Identify which cell holds the provided text, then report its [x, y] central coordinate. 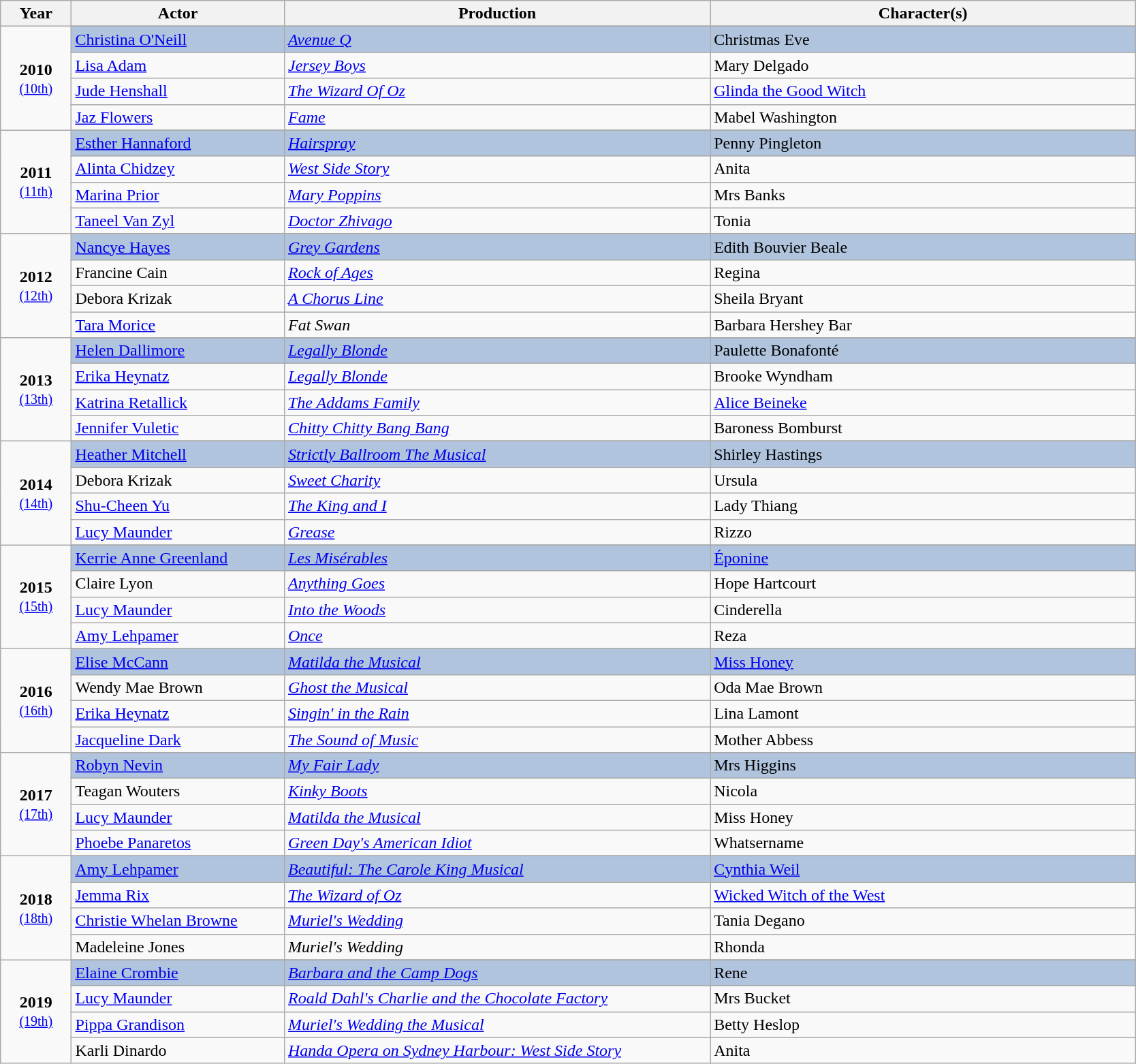
Jersey Boys [497, 65]
The Wizard of Oz [497, 895]
Roald Dahl's Charlie and the Chocolate Factory [497, 999]
2013(13th) [36, 390]
Robyn Nevin [178, 766]
Shu-Cheen Yu [178, 506]
Ursula [924, 480]
Baroness Bomburst [924, 428]
Into the Woods [497, 610]
Ghost the Musical [497, 687]
Phoebe Panaretos [178, 843]
Mary Poppins [497, 195]
Éponine [924, 558]
Shirley Hastings [924, 454]
Christina O'Neill [178, 40]
Karli Dinardo [178, 1050]
Hope Hartcourt [924, 584]
Chitty Chitty Bang Bang [497, 428]
Anything Goes [497, 584]
2010(10th) [36, 78]
Regina [924, 272]
Hairspray [497, 143]
Mrs Banks [924, 195]
Alinta Chidzey [178, 169]
The Wizard Of Oz [497, 91]
Tara Morice [178, 325]
Mabel Washington [924, 117]
Character(s) [924, 14]
2012(12th) [36, 285]
Sheila Bryant [924, 298]
Sweet Charity [497, 480]
Production [497, 14]
2015(15th) [36, 597]
Whatsername [924, 843]
Tania Degano [924, 921]
Elaine Crombie [178, 973]
Brooke Wyndham [924, 377]
Cynthia Weil [924, 869]
Year [36, 14]
Alice Beineke [924, 403]
Handa Opera on Sydney Harbour: West Side Story [497, 1050]
Green Day's American Idiot [497, 843]
Christie Whelan Browne [178, 921]
Nancye Hayes [178, 247]
Jacqueline Dark [178, 739]
West Side Story [497, 169]
Pippa Grandison [178, 1024]
Beautiful: The Carole King Musical [497, 869]
The Sound of Music [497, 739]
Francine Cain [178, 272]
The Addams Family [497, 403]
Fat Swan [497, 325]
Christmas Eve [924, 40]
Reza [924, 636]
Fame [497, 117]
2014(14th) [36, 493]
Glinda the Good Witch [924, 91]
Taneel Van Zyl [178, 221]
Lady Thiang [924, 506]
Jemma Rix [178, 895]
Jennifer Vuletic [178, 428]
Wicked Witch of the West [924, 895]
Actor [178, 14]
Muriel's Wedding the Musical [497, 1024]
Barbara and the Camp Dogs [497, 973]
Lisa Adam [178, 65]
Claire Lyon [178, 584]
Kerrie Anne Greenland [178, 558]
Heather Mitchell [178, 454]
Mrs Higgins [924, 766]
Tonia [924, 221]
Nicola [924, 792]
2019(19th) [36, 1012]
Singin' in the Rain [497, 713]
Marina Prior [178, 195]
Elise McCann [178, 661]
Once [497, 636]
Betty Heslop [924, 1024]
Les Misérables [497, 558]
Grease [497, 532]
Grey Gardens [497, 247]
2018(18th) [36, 908]
Jude Henshall [178, 91]
Avenue Q [497, 40]
Rock of Ages [497, 272]
Mrs Bucket [924, 999]
Katrina Retallick [178, 403]
My Fair Lady [497, 766]
Penny Pingleton [924, 143]
2016(16th) [36, 700]
Lina Lamont [924, 713]
Strictly Ballroom The Musical [497, 454]
Esther Hannaford [178, 143]
Teagan Wouters [178, 792]
Kinky Boots [497, 792]
Helen Dallimore [178, 351]
Rizzo [924, 532]
2011(11th) [36, 182]
A Chorus Line [497, 298]
Cinderella [924, 610]
Madeleine Jones [178, 947]
Mary Delgado [924, 65]
Wendy Mae Brown [178, 687]
2017(17th) [36, 804]
The King and I [497, 506]
Jaz Flowers [178, 117]
Rhonda [924, 947]
Paulette Bonafonté [924, 351]
Rene [924, 973]
Edith Bouvier Beale [924, 247]
Barbara Hershey Bar [924, 325]
Oda Mae Brown [924, 687]
Mother Abbess [924, 739]
Doctor Zhivago [497, 221]
